Return the (x, y) coordinate for the center point of the cell that contains the specified text.  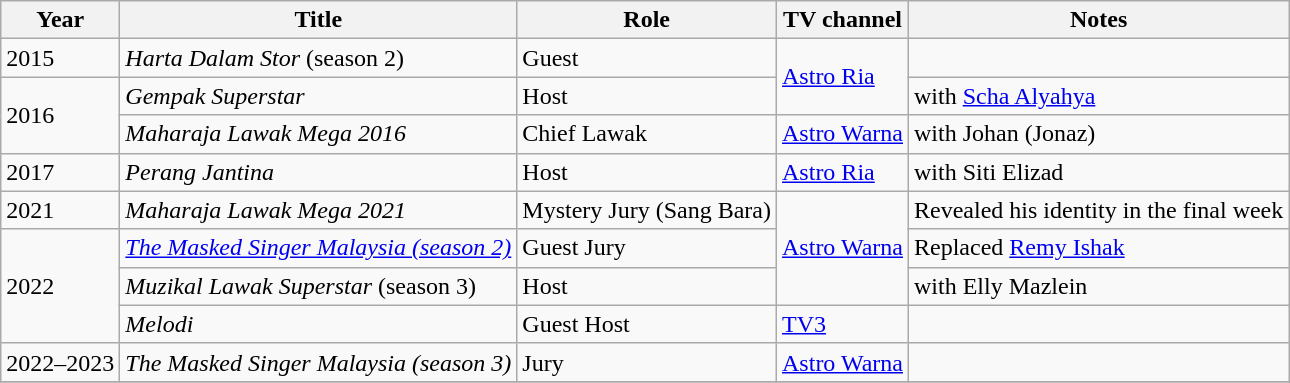
Muzikal Lawak Superstar (season 3) (318, 286)
with Johan (Jonaz) (1099, 134)
with Scha Alyahya (1099, 96)
Jury (647, 362)
with Siti Elizad (1099, 172)
2015 (60, 58)
TV3 (843, 324)
Role (647, 20)
2017 (60, 172)
Year (60, 20)
2021 (60, 210)
Maharaja Lawak Mega 2016 (318, 134)
Harta Dalam Stor (season 2) (318, 58)
2022 (60, 286)
2022–2023 (60, 362)
The Masked Singer Malaysia (season 2) (318, 248)
Perang Jantina (318, 172)
Guest Jury (647, 248)
Chief Lawak (647, 134)
Guest Host (647, 324)
Revealed his identity in the final week (1099, 210)
The Masked Singer Malaysia (season 3) (318, 362)
Maharaja Lawak Mega 2021 (318, 210)
TV channel (843, 20)
Mystery Jury (Sang Bara) (647, 210)
Title (318, 20)
2016 (60, 115)
Notes (1099, 20)
with Elly Mazlein (1099, 286)
Melodi (318, 324)
Gempak Superstar (318, 96)
Guest (647, 58)
Replaced Remy Ishak (1099, 248)
